Output the (X, Y) coordinate of the center of the cell containing the given text.  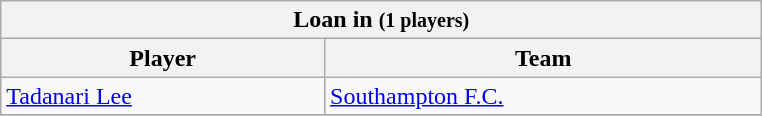
Tadanari Lee (163, 96)
Southampton F.C. (544, 96)
Player (163, 58)
Team (544, 58)
Loan in (1 players) (382, 20)
